Pinpoint the cell where the given text exists, returning its [x, y] midpoint coordinate. 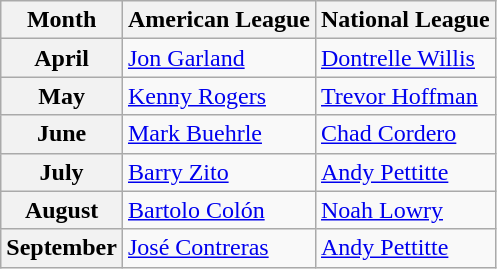
May [62, 96]
Noah Lowry [405, 210]
American League [218, 20]
July [62, 172]
August [62, 210]
National League [405, 20]
Trevor Hoffman [405, 96]
José Contreras [218, 248]
Barry Zito [218, 172]
Bartolo Colón [218, 210]
Dontrelle Willis [405, 58]
April [62, 58]
Month [62, 20]
June [62, 134]
September [62, 248]
Chad Cordero [405, 134]
Kenny Rogers [218, 96]
Mark Buehrle [218, 134]
Jon Garland [218, 58]
